Extract the (x, y) coordinate from the center of the cell holding the provided text.  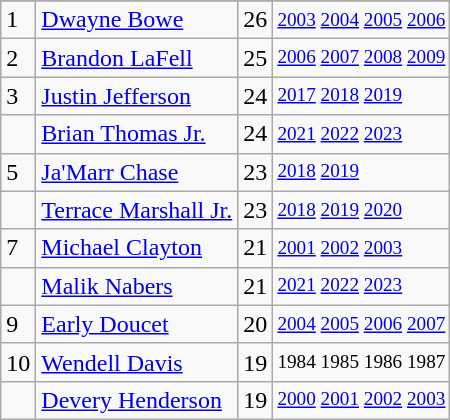
Justin Jefferson (137, 96)
Devery Henderson (137, 400)
2018 2019 2020 (362, 210)
2001 2002 2003 (362, 248)
2018 2019 (362, 172)
26 (256, 20)
9 (18, 324)
Ja'Marr Chase (137, 172)
2004 2005 2006 2007 (362, 324)
7 (18, 248)
2006 2007 2008 2009 (362, 58)
2 (18, 58)
1984 1985 1986 1987 (362, 362)
25 (256, 58)
Early Doucet (137, 324)
3 (18, 96)
Malik Nabers (137, 286)
Dwayne Bowe (137, 20)
Wendell Davis (137, 362)
Brandon LaFell (137, 58)
Michael Clayton (137, 248)
5 (18, 172)
Brian Thomas Jr. (137, 134)
10 (18, 362)
1 (18, 20)
2003 2004 2005 2006 (362, 20)
2017 2018 2019 (362, 96)
20 (256, 324)
2000 2001 2002 2003 (362, 400)
Terrace Marshall Jr. (137, 210)
